Identify which cell holds the provided text, then report its [x, y] central coordinate. 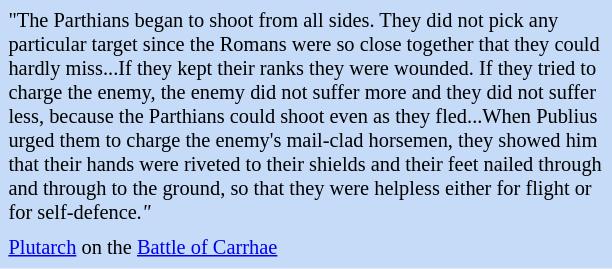
Plutarch on the Battle of Carrhae [306, 248]
